Search for the cell housing the specified text and yield its [X, Y] center coordinate. 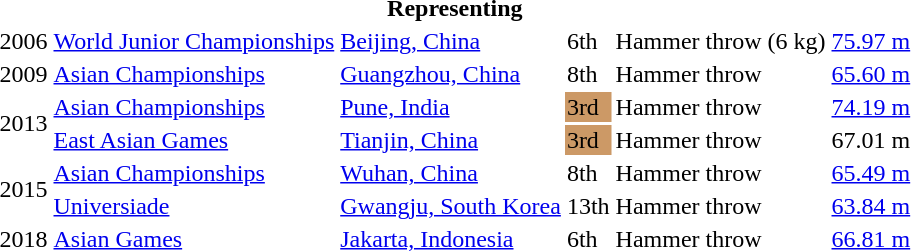
Gwangju, South Korea [451, 206]
World Junior Championships [194, 41]
Tianjin, China [451, 140]
Beijing, China [451, 41]
East Asian Games [194, 140]
Wuhan, China [451, 173]
6th [588, 41]
Universiade [194, 206]
13th [588, 206]
Guangzhou, China [451, 74]
Hammer throw (6 kg) [720, 41]
Pune, India [451, 107]
